Pinpoint the cell where the given text exists, returning its [X, Y] midpoint coordinate. 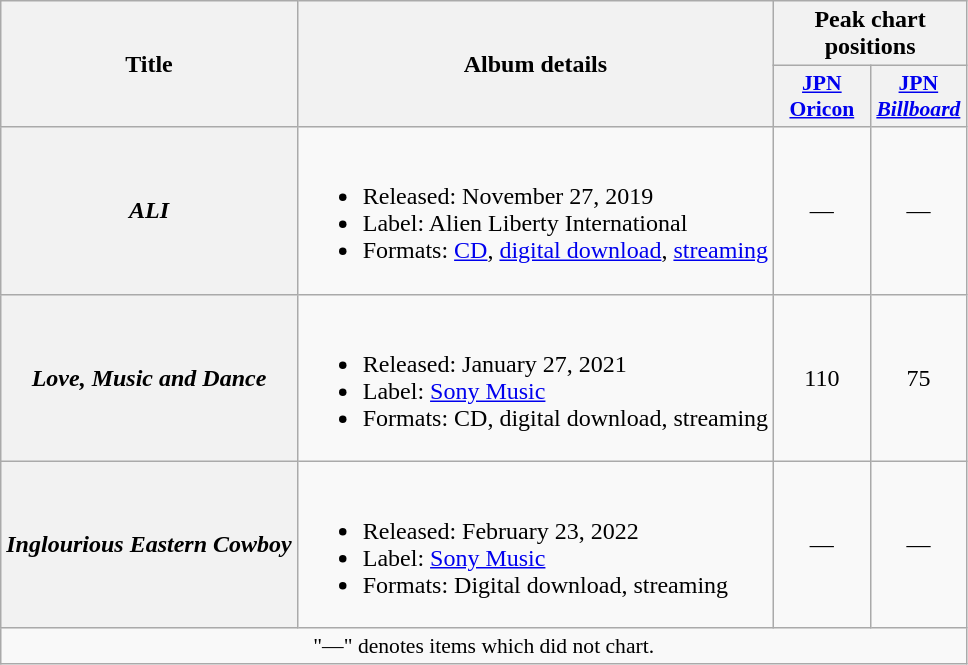
Album details [535, 64]
Inglourious Eastern Cowboy [149, 544]
"—" denotes items which did not chart. [484, 646]
Peak chart positions [870, 34]
JPNBillboard [918, 96]
Released: January 27, 2021Label: Sony MusicFormats: CD, digital download, streaming [535, 378]
75 [918, 378]
JPNOricon [822, 96]
110 [822, 378]
Released: February 23, 2022Label: Sony MusicFormats: Digital download, streaming [535, 544]
Love, Music and Dance [149, 378]
ALI [149, 210]
Title [149, 64]
Released: November 27, 2019Label: Alien Liberty InternationalFormats: CD, digital download, streaming [535, 210]
